Pinpoint the cell where the given text exists, returning its (X, Y) midpoint coordinate. 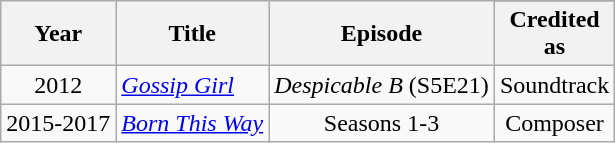
Despicable B (S5E21) (382, 85)
2015-2017 (58, 123)
Year (58, 34)
Credited as (554, 34)
Gossip Girl (192, 85)
2012 (58, 85)
Title (192, 34)
Soundtrack (554, 85)
Seasons 1-3 (382, 123)
Composer (554, 123)
Episode (382, 34)
Born This Way (192, 123)
